Determine the [x, y] coordinate at the center of the cell enclosing the given text.  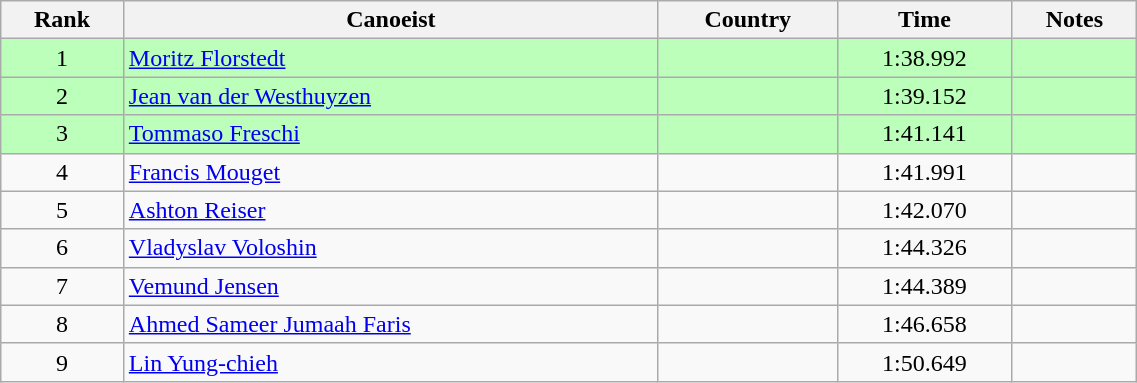
8 [62, 324]
Time [924, 20]
7 [62, 286]
Ashton Reiser [390, 210]
5 [62, 210]
4 [62, 172]
1:44.389 [924, 286]
1:50.649 [924, 362]
Lin Yung-chieh [390, 362]
1:41.141 [924, 134]
9 [62, 362]
Ahmed Sameer Jumaah Faris [390, 324]
Vemund Jensen [390, 286]
1:42.070 [924, 210]
3 [62, 134]
1:41.991 [924, 172]
Canoeist [390, 20]
Jean van der Westhuyzen [390, 96]
1:44.326 [924, 248]
1 [62, 58]
Moritz Florstedt [390, 58]
1:39.152 [924, 96]
Notes [1074, 20]
6 [62, 248]
Rank [62, 20]
Country [748, 20]
1:46.658 [924, 324]
Francis Mouget [390, 172]
Tommaso Freschi [390, 134]
1:38.992 [924, 58]
2 [62, 96]
Vladyslav Voloshin [390, 248]
